Provide the (x, y) coordinate of the cell's center where the given text is located.  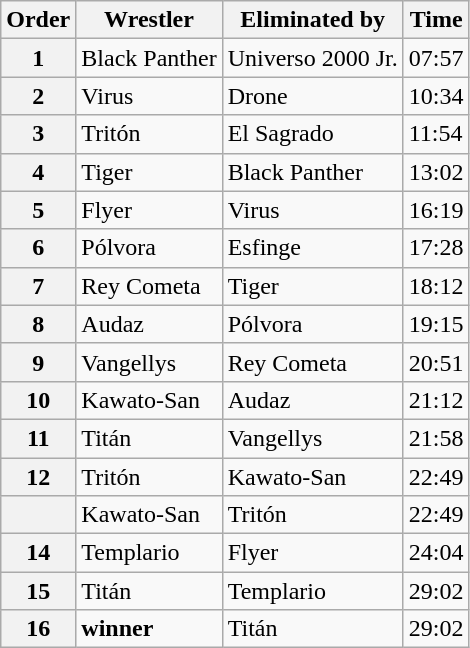
winner (149, 629)
13:02 (436, 172)
Time (436, 20)
11:54 (436, 134)
15 (38, 591)
Universo 2000 Jr. (312, 58)
7 (38, 286)
El Sagrado (312, 134)
2 (38, 96)
11 (38, 438)
8 (38, 324)
20:51 (436, 362)
19:15 (436, 324)
9 (38, 362)
07:57 (436, 58)
17:28 (436, 248)
24:04 (436, 553)
16:19 (436, 210)
18:12 (436, 286)
10:34 (436, 96)
21:58 (436, 438)
21:12 (436, 400)
4 (38, 172)
Order (38, 20)
Esfinge (312, 248)
14 (38, 553)
16 (38, 629)
Drone (312, 96)
Eliminated by (312, 20)
6 (38, 248)
5 (38, 210)
Wrestler (149, 20)
10 (38, 400)
12 (38, 477)
1 (38, 58)
3 (38, 134)
